Search for the cell housing the specified text and yield its [X, Y] center coordinate. 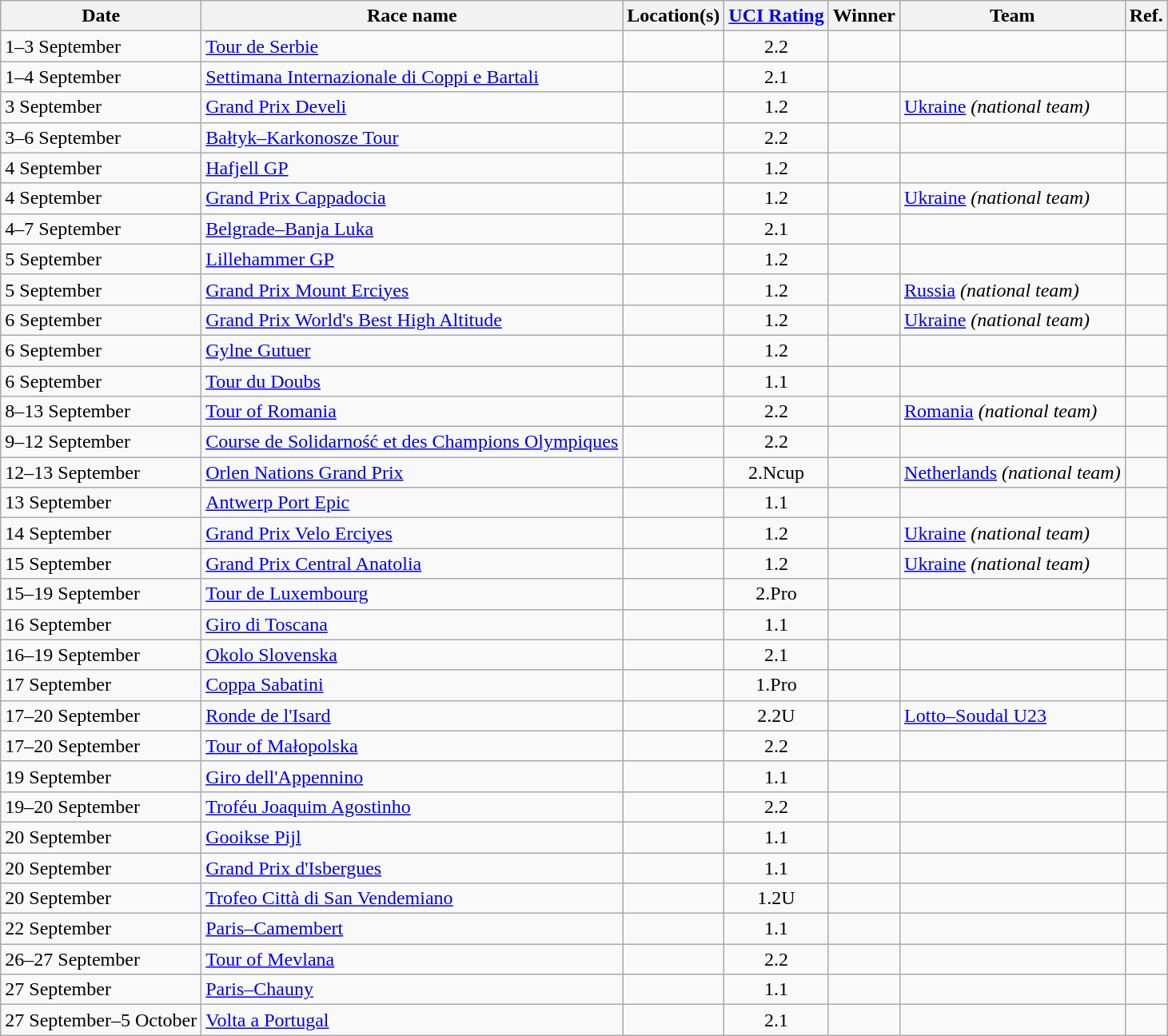
Winner [863, 16]
Orlen Nations Grand Prix [413, 472]
Belgrade–Banja Luka [413, 229]
27 September–5 October [101, 1020]
Giro dell'Appennino [413, 776]
Netherlands (national team) [1013, 472]
4–7 September [101, 229]
19–20 September [101, 807]
Trofeo Città di San Vendemiano [413, 899]
Grand Prix Central Anatolia [413, 564]
Russia (national team) [1013, 289]
Okolo Slovenska [413, 655]
17 September [101, 685]
Hafjell GP [413, 168]
Tour of Romania [413, 412]
27 September [101, 990]
Volta a Portugal [413, 1020]
16 September [101, 624]
Grand Prix World's Best High Altitude [413, 320]
Race name [413, 16]
12–13 September [101, 472]
Giro di Toscana [413, 624]
Ronde de l'Isard [413, 715]
14 September [101, 533]
Location(s) [673, 16]
Course de Solidarność et des Champions Olympiques [413, 442]
Romania (national team) [1013, 412]
2.Pro [776, 594]
Lillehammer GP [413, 259]
Tour of Małopolska [413, 746]
2.Ncup [776, 472]
Grand Prix d'Isbergues [413, 867]
Settimana Internazionale di Coppi e Bartali [413, 77]
3–6 September [101, 137]
1.Pro [776, 685]
Grand Prix Velo Erciyes [413, 533]
Tour de Luxembourg [413, 594]
Gooikse Pijl [413, 837]
Gylne Gutuer [413, 350]
Lotto–Soudal U23 [1013, 715]
Troféu Joaquim Agostinho [413, 807]
16–19 September [101, 655]
Tour of Mevlana [413, 959]
Coppa Sabatini [413, 685]
Tour de Serbie [413, 46]
Ref. [1146, 16]
2.2U [776, 715]
15 September [101, 564]
Date [101, 16]
8–13 September [101, 412]
9–12 September [101, 442]
13 September [101, 503]
Tour du Doubs [413, 381]
Grand Prix Develi [413, 107]
UCI Rating [776, 16]
Grand Prix Mount Erciyes [413, 289]
15–19 September [101, 594]
Bałtyk–Karkonosze Tour [413, 137]
1–3 September [101, 46]
Team [1013, 16]
1.2U [776, 899]
Antwerp Port Epic [413, 503]
19 September [101, 776]
Paris–Chauny [413, 990]
26–27 September [101, 959]
3 September [101, 107]
22 September [101, 929]
Paris–Camembert [413, 929]
1–4 September [101, 77]
Grand Prix Cappadocia [413, 198]
